Scan for the cell matching the given text and deliver its [x, y] coordinate at center. 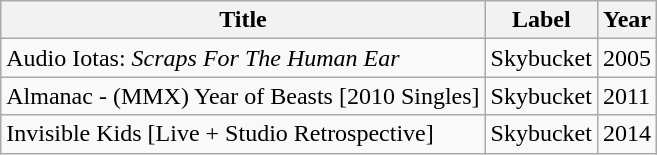
Year [626, 20]
Title [243, 20]
Label [541, 20]
2011 [626, 96]
2014 [626, 134]
Almanac - (MMX) Year of Beasts [2010 Singles] [243, 96]
Invisible Kids [Live + Studio Retrospective] [243, 134]
Audio Iotas: Scraps For The Human Ear [243, 58]
2005 [626, 58]
